Output the [x, y] coordinate of the center of the cell containing the given text.  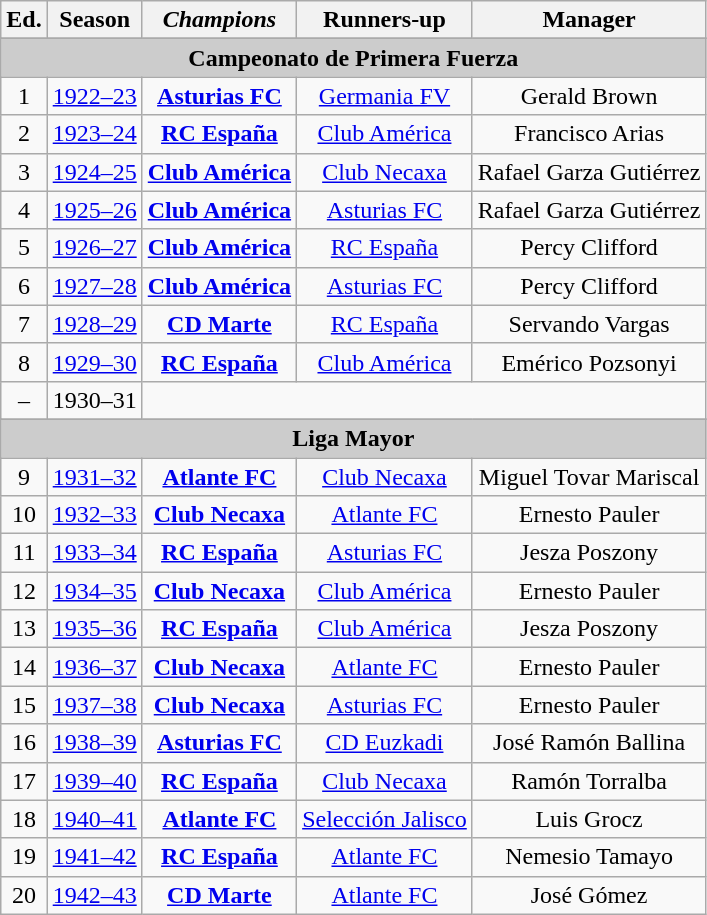
15 [24, 705]
– [24, 400]
Season [94, 20]
9 [24, 477]
1940–41 [94, 819]
Luis Grocz [589, 819]
Champions [219, 20]
1929–30 [94, 362]
Miguel Tovar Mariscal [589, 477]
7 [24, 324]
5 [24, 248]
José Ramón Ballina [589, 743]
1941–42 [94, 857]
14 [24, 667]
20 [24, 895]
1936–37 [94, 667]
1942–43 [94, 895]
3 [24, 172]
Ed. [24, 20]
1 [24, 96]
Manager [589, 20]
1922–23 [94, 96]
1926–27 [94, 248]
1938–39 [94, 743]
8 [24, 362]
Gerald Brown [589, 96]
19 [24, 857]
1937–38 [94, 705]
1935–36 [94, 629]
Campeonato de Primera Fuerza [354, 58]
1927–28 [94, 286]
16 [24, 743]
2 [24, 134]
1933–34 [94, 553]
1928–29 [94, 324]
1939–40 [94, 781]
1925–26 [94, 210]
Liga Mayor [354, 438]
4 [24, 210]
Nemesio Tamayo [589, 857]
1923–24 [94, 134]
1930–31 [94, 400]
1934–35 [94, 591]
17 [24, 781]
CD Euzkadi [385, 743]
Ramón Torralba [589, 781]
13 [24, 629]
1931–32 [94, 477]
José Gómez [589, 895]
Emérico Pozsonyi [589, 362]
10 [24, 515]
12 [24, 591]
Germania FV [385, 96]
Francisco Arias [589, 134]
1924–25 [94, 172]
1932–33 [94, 515]
6 [24, 286]
Selección Jalisco [385, 819]
11 [24, 553]
18 [24, 819]
Servando Vargas [589, 324]
Runners-up [385, 20]
